Scan for the cell matching the given text and deliver its (X, Y) coordinate at center. 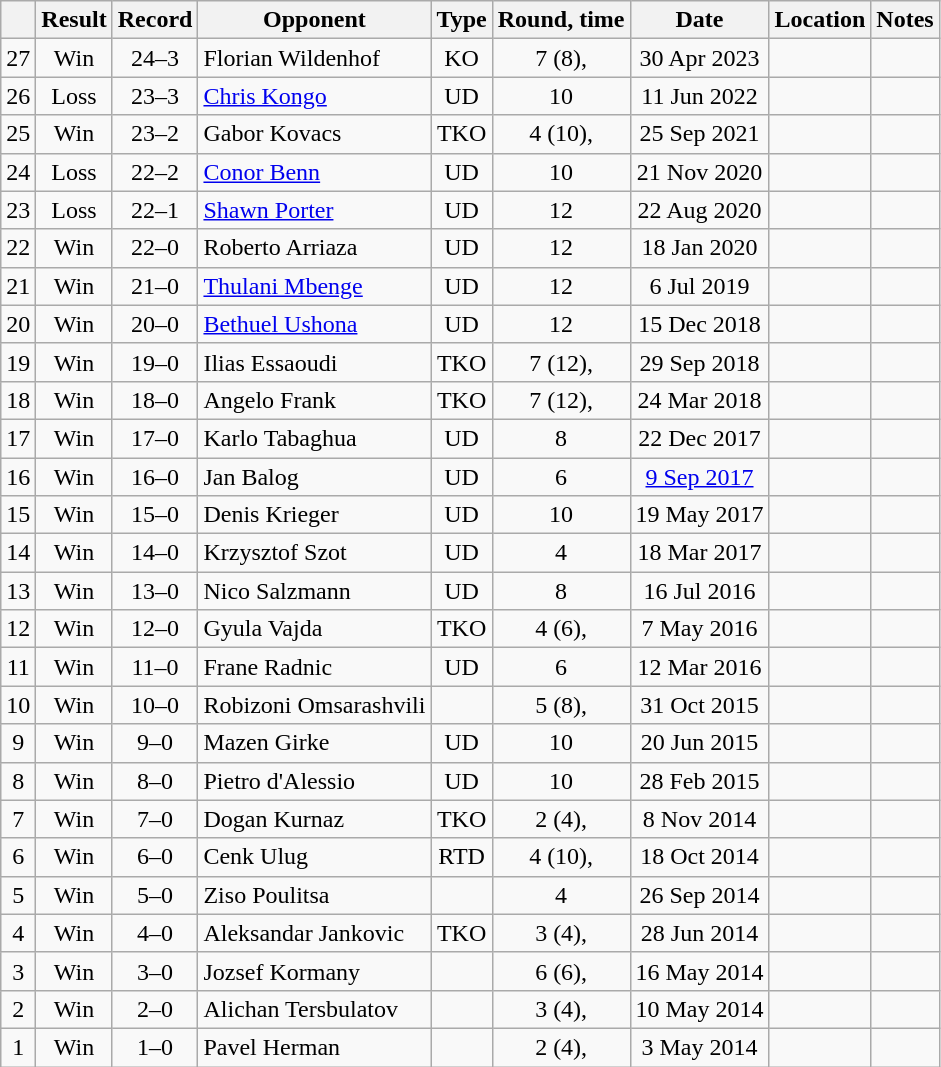
18 (18, 400)
5–0 (155, 895)
Jan Balog (314, 477)
Result (74, 20)
3 (18, 971)
Florian Wildenhof (314, 58)
10–0 (155, 705)
24–3 (155, 58)
29 Sep 2018 (700, 362)
9 Sep 2017 (700, 477)
7 (18, 819)
15 Dec 2018 (700, 324)
19–0 (155, 362)
2–0 (155, 1009)
6 Jul 2019 (700, 286)
22 Dec 2017 (700, 438)
5 (18, 895)
18 Mar 2017 (700, 553)
28 Feb 2015 (700, 781)
12 Mar 2016 (700, 667)
Cenk Ulug (314, 857)
14–0 (155, 553)
11 Jun 2022 (700, 96)
Mazen Girke (314, 743)
3–0 (155, 971)
Date (700, 20)
Thulani Mbenge (314, 286)
16 (18, 477)
7 May 2016 (700, 629)
9 (18, 743)
KO (462, 58)
Angelo Frank (314, 400)
21 Nov 2020 (700, 172)
2 (18, 1009)
6 (6), (561, 971)
22 Aug 2020 (700, 210)
Frane Radnic (314, 667)
3 May 2014 (700, 1047)
18–0 (155, 400)
1–0 (155, 1047)
5 (8), (561, 705)
15 (18, 515)
Denis Krieger (314, 515)
Gyula Vajda (314, 629)
17 (18, 438)
Conor Benn (314, 172)
20 (18, 324)
11 (18, 667)
11–0 (155, 667)
Shawn Porter (314, 210)
23–2 (155, 134)
Jozsef Kormany (314, 971)
20 Jun 2015 (700, 743)
Pietro d'Alessio (314, 781)
Pavel Herman (314, 1047)
15–0 (155, 515)
19 May 2017 (700, 515)
21 (18, 286)
Chris Kongo (314, 96)
Notes (905, 20)
22–1 (155, 210)
17–0 (155, 438)
22 (18, 248)
21–0 (155, 286)
8 Nov 2014 (700, 819)
Round, time (561, 20)
Robizoni Omsarashvili (314, 705)
Ilias Essaoudi (314, 362)
31 Oct 2015 (700, 705)
13–0 (155, 591)
Ziso Poulitsa (314, 895)
22–0 (155, 248)
16 May 2014 (700, 971)
Alichan Tersbulatov (314, 1009)
Opponent (314, 20)
24 (18, 172)
28 Jun 2014 (700, 933)
23–3 (155, 96)
7–0 (155, 819)
18 Oct 2014 (700, 857)
Dogan Kurnaz (314, 819)
26 (18, 96)
27 (18, 58)
16–0 (155, 477)
30 Apr 2023 (700, 58)
25 (18, 134)
Roberto Arriaza (314, 248)
16 Jul 2016 (700, 591)
Krzysztof Szot (314, 553)
13 (18, 591)
4–0 (155, 933)
Record (155, 20)
Gabor Kovacs (314, 134)
19 (18, 362)
Bethuel Ushona (314, 324)
26 Sep 2014 (700, 895)
Nico Salzmann (314, 591)
4 (6), (561, 629)
18 Jan 2020 (700, 248)
10 May 2014 (700, 1009)
12–0 (155, 629)
Location (820, 20)
23 (18, 210)
RTD (462, 857)
14 (18, 553)
7 (8), (561, 58)
1 (18, 1047)
8–0 (155, 781)
24 Mar 2018 (700, 400)
9–0 (155, 743)
22–2 (155, 172)
Aleksandar Jankovic (314, 933)
25 Sep 2021 (700, 134)
6–0 (155, 857)
20–0 (155, 324)
Karlo Tabaghua (314, 438)
Type (462, 20)
